Return [X, Y] of the center of cell containing provided text 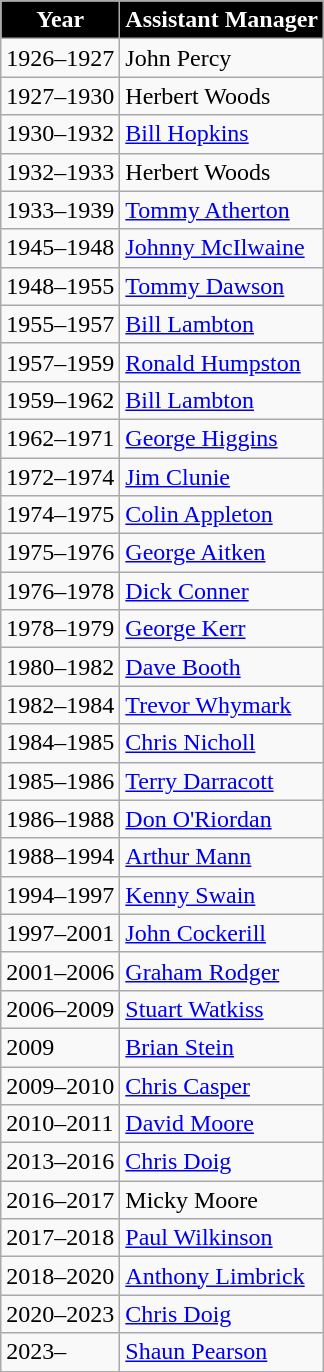
Tommy Atherton [222, 210]
Johnny McIlwaine [222, 248]
1932–1933 [60, 172]
1948–1955 [60, 286]
1927–1930 [60, 96]
Dick Conner [222, 591]
Terry Darracott [222, 781]
1982–1984 [60, 705]
Jim Clunie [222, 477]
1984–1985 [60, 743]
2009 [60, 1047]
1926–1927 [60, 58]
2023– [60, 1352]
John Cockerill [222, 933]
1974–1975 [60, 515]
Shaun Pearson [222, 1352]
Paul Wilkinson [222, 1238]
John Percy [222, 58]
Don O'Riordan [222, 819]
1972–1974 [60, 477]
2009–2010 [60, 1085]
1955–1957 [60, 324]
1945–1948 [60, 248]
1980–1982 [60, 667]
1986–1988 [60, 819]
George Higgins [222, 438]
1978–1979 [60, 629]
George Kerr [222, 629]
Micky Moore [222, 1200]
2016–2017 [60, 1200]
1959–1962 [60, 400]
1933–1939 [60, 210]
Brian Stein [222, 1047]
1976–1978 [60, 591]
1994–1997 [60, 895]
David Moore [222, 1124]
Trevor Whymark [222, 705]
Chris Nicholl [222, 743]
1962–1971 [60, 438]
Dave Booth [222, 667]
Stuart Watkiss [222, 1009]
1975–1976 [60, 553]
Graham Rodger [222, 971]
Colin Appleton [222, 515]
Bill Hopkins [222, 134]
Assistant Manager [222, 20]
1930–1932 [60, 134]
2020–2023 [60, 1314]
Chris Casper [222, 1085]
2006–2009 [60, 1009]
Kenny Swain [222, 895]
Year [60, 20]
2001–2006 [60, 971]
1988–1994 [60, 857]
Arthur Mann [222, 857]
1997–2001 [60, 933]
1957–1959 [60, 362]
2018–2020 [60, 1276]
Tommy Dawson [222, 286]
2013–2016 [60, 1162]
2017–2018 [60, 1238]
George Aitken [222, 553]
Ronald Humpston [222, 362]
2010–2011 [60, 1124]
1985–1986 [60, 781]
Anthony Limbrick [222, 1276]
